Detect which cell encompasses the target text, then output its [X, Y] center coordinate. 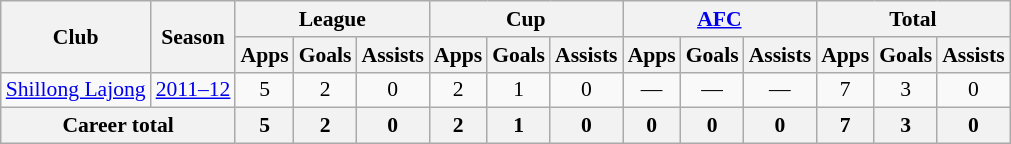
Total [913, 19]
Career total [118, 126]
Club [76, 36]
Shillong Lajong [76, 90]
2011–12 [194, 90]
Season [194, 36]
Cup [526, 19]
League [332, 19]
AFC [720, 19]
